Scan for the cell matching the given text and deliver its (X, Y) coordinate at center. 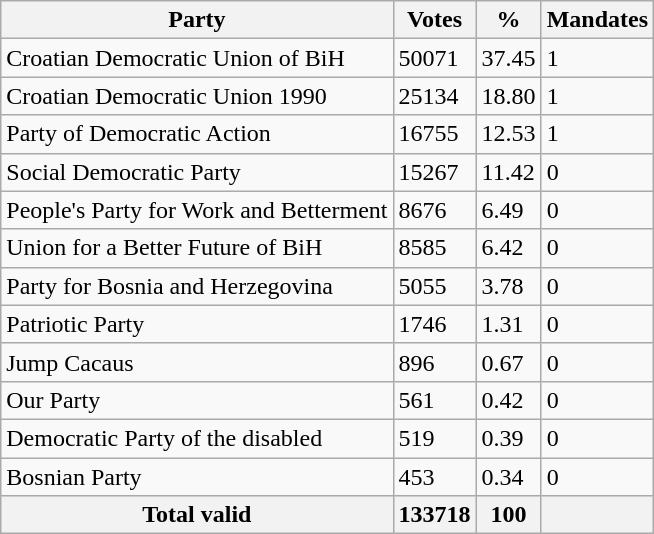
Bosnian Party (197, 477)
0.39 (508, 438)
Democratic Party of the disabled (197, 438)
8676 (434, 210)
Union for a Better Future of BiH (197, 248)
Our Party (197, 400)
453 (434, 477)
Jump Cacaus (197, 362)
11.42 (508, 172)
Mandates (597, 20)
16755 (434, 134)
8585 (434, 248)
12.53 (508, 134)
Party (197, 20)
0.34 (508, 477)
3.78 (508, 286)
6.42 (508, 248)
Croatian Democratic Union of BiH (197, 58)
Party of Democratic Action (197, 134)
37.45 (508, 58)
561 (434, 400)
% (508, 20)
Croatian Democratic Union 1990 (197, 96)
Votes (434, 20)
25134 (434, 96)
896 (434, 362)
1746 (434, 324)
0.67 (508, 362)
133718 (434, 515)
Patriotic Party (197, 324)
18.80 (508, 96)
100 (508, 515)
15267 (434, 172)
Social Democratic Party (197, 172)
6.49 (508, 210)
0.42 (508, 400)
1.31 (508, 324)
50071 (434, 58)
People's Party for Work and Betterment (197, 210)
5055 (434, 286)
Total valid (197, 515)
519 (434, 438)
Party for Bosnia and Herzegovina (197, 286)
